Output the (x, y) coordinate of the center of the cell containing the given text.  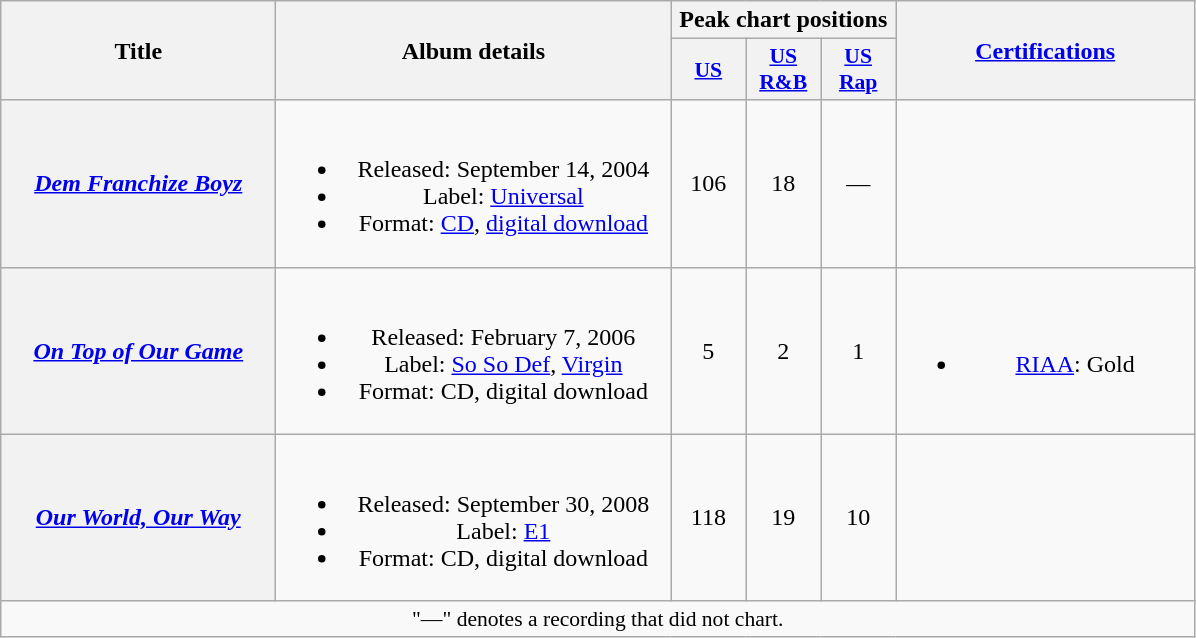
Released: February 7, 2006Label: So So Def, VirginFormat: CD, digital download (474, 350)
18 (784, 184)
RIAA: Gold (1046, 350)
— (858, 184)
106 (708, 184)
5 (708, 350)
On Top of Our Game (138, 350)
Album details (474, 50)
US Rap (858, 70)
19 (784, 518)
Peak chart positions (784, 20)
10 (858, 518)
2 (784, 350)
Released: September 30, 2008Label: E1Format: CD, digital download (474, 518)
US (708, 70)
"—" denotes a recording that did not chart. (598, 619)
Certifications (1046, 50)
1 (858, 350)
118 (708, 518)
Released: September 14, 2004Label: UniversalFormat: CD, digital download (474, 184)
Dem Franchize Boyz (138, 184)
Title (138, 50)
US R&B (784, 70)
Our World, Our Way (138, 518)
